Search for the cell housing the specified text and yield its (X, Y) center coordinate. 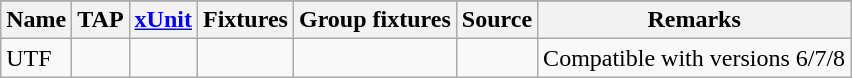
Remarks (694, 20)
xUnit (163, 20)
Compatible with versions 6/7/8 (694, 58)
UTF (36, 58)
Name (36, 20)
Source (496, 20)
Group fixtures (374, 20)
Fixtures (245, 20)
TAP (100, 20)
